Extract the [x, y] coordinate from the center of the cell holding the provided text.  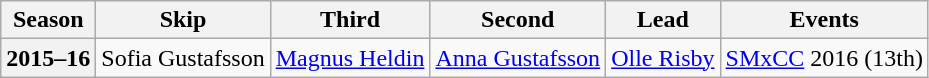
Season [48, 20]
2015–16 [48, 58]
Magnus Heldin [350, 58]
Sofia Gustafsson [183, 58]
Events [824, 20]
Anna Gustafsson [518, 58]
Lead [663, 20]
Third [350, 20]
Olle Risby [663, 58]
Skip [183, 20]
Second [518, 20]
SMxCC 2016 (13th) [824, 58]
